For the text-containing cell, return its midpoint in (X, Y) coordinate format. 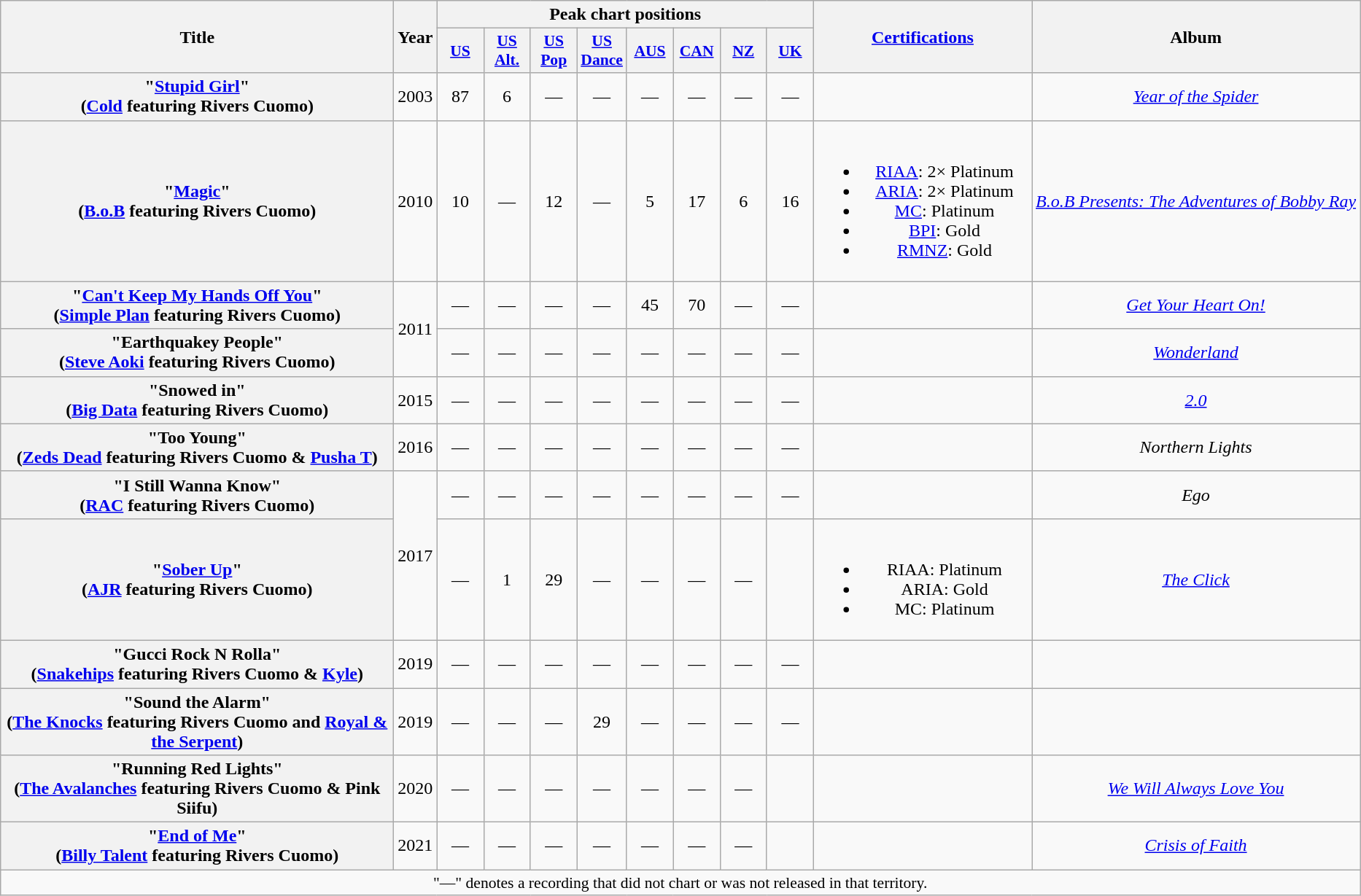
"Sober Up"(AJR featuring Rivers Cuomo) (197, 579)
We Will Always Love You (1195, 789)
"Gucci Rock N Rolla"(Snakehips featuring Rivers Cuomo & Kyle) (197, 663)
RIAA: 2× PlatinumARIA: 2× PlatinumMC: PlatinumBPI: GoldRMNZ: Gold (922, 201)
1 (507, 579)
USDance (602, 51)
"Too Young"(Zeds Dead featuring Rivers Cuomo & Pusha T) (197, 448)
Northern Lights (1195, 448)
17 (697, 201)
Wonderland (1195, 353)
Title (197, 36)
"Snowed in"(Big Data featuring Rivers Cuomo) (197, 400)
2016 (416, 448)
12 (554, 201)
2015 (416, 400)
"End of Me"(Billy Talent featuring Rivers Cuomo) (197, 846)
UK (790, 51)
Ego (1195, 494)
"Sound the Alarm"(The Knocks featuring Rivers Cuomo and Royal & the Serpent) (197, 722)
Get Your Heart On! (1195, 305)
"Stupid Girl"(Cold featuring Rivers Cuomo) (197, 96)
Album (1195, 36)
The Click (1195, 579)
RIAA: PlatinumARIA: GoldMC: Platinum (922, 579)
2020 (416, 789)
USAlt. (507, 51)
Certifications (922, 36)
16 (790, 201)
2003 (416, 96)
NZ (743, 51)
70 (697, 305)
2.0 (1195, 400)
"Magic"(B.o.B featuring Rivers Cuomo) (197, 201)
2010 (416, 201)
Year of the Spider (1195, 96)
Year (416, 36)
5 (650, 201)
"Running Red Lights"(The Avalanches featuring Rivers Cuomo & Pink Siifu) (197, 789)
Crisis of Faith (1195, 846)
2011 (416, 329)
"Earthquakey People"(Steve Aoki featuring Rivers Cuomo) (197, 353)
2017 (416, 556)
USPop (554, 51)
B.o.B Presents: The Adventures of Bobby Ray (1195, 201)
10 (460, 201)
"—" denotes a recording that did not chart or was not released in that territory. (680, 883)
US (460, 51)
Peak chart positions (626, 15)
"Can't Keep My Hands Off You" (Simple Plan featuring Rivers Cuomo) (197, 305)
AUS (650, 51)
2021 (416, 846)
CAN (697, 51)
87 (460, 96)
"I Still Wanna Know"(RAC featuring Rivers Cuomo) (197, 494)
45 (650, 305)
